Pinpoint the cell where the given text exists, returning its [X, Y] midpoint coordinate. 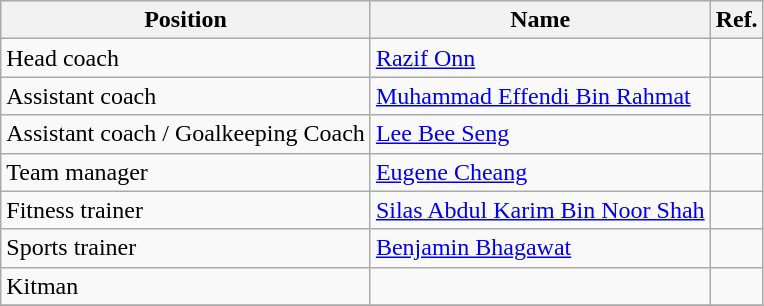
Name [540, 20]
Head coach [186, 58]
Benjamin Bhagawat [540, 248]
Assistant coach [186, 96]
Razif Onn [540, 58]
Team manager [186, 172]
Kitman [186, 286]
Fitness trainer [186, 210]
Sports trainer [186, 248]
Ref. [736, 20]
Silas Abdul Karim Bin Noor Shah [540, 210]
Eugene Cheang [540, 172]
Lee Bee Seng [540, 134]
Muhammad Effendi Bin Rahmat [540, 96]
Assistant coach / Goalkeeping Coach [186, 134]
Position [186, 20]
